Extract the (X, Y) coordinate from the center of the cell holding the provided text.  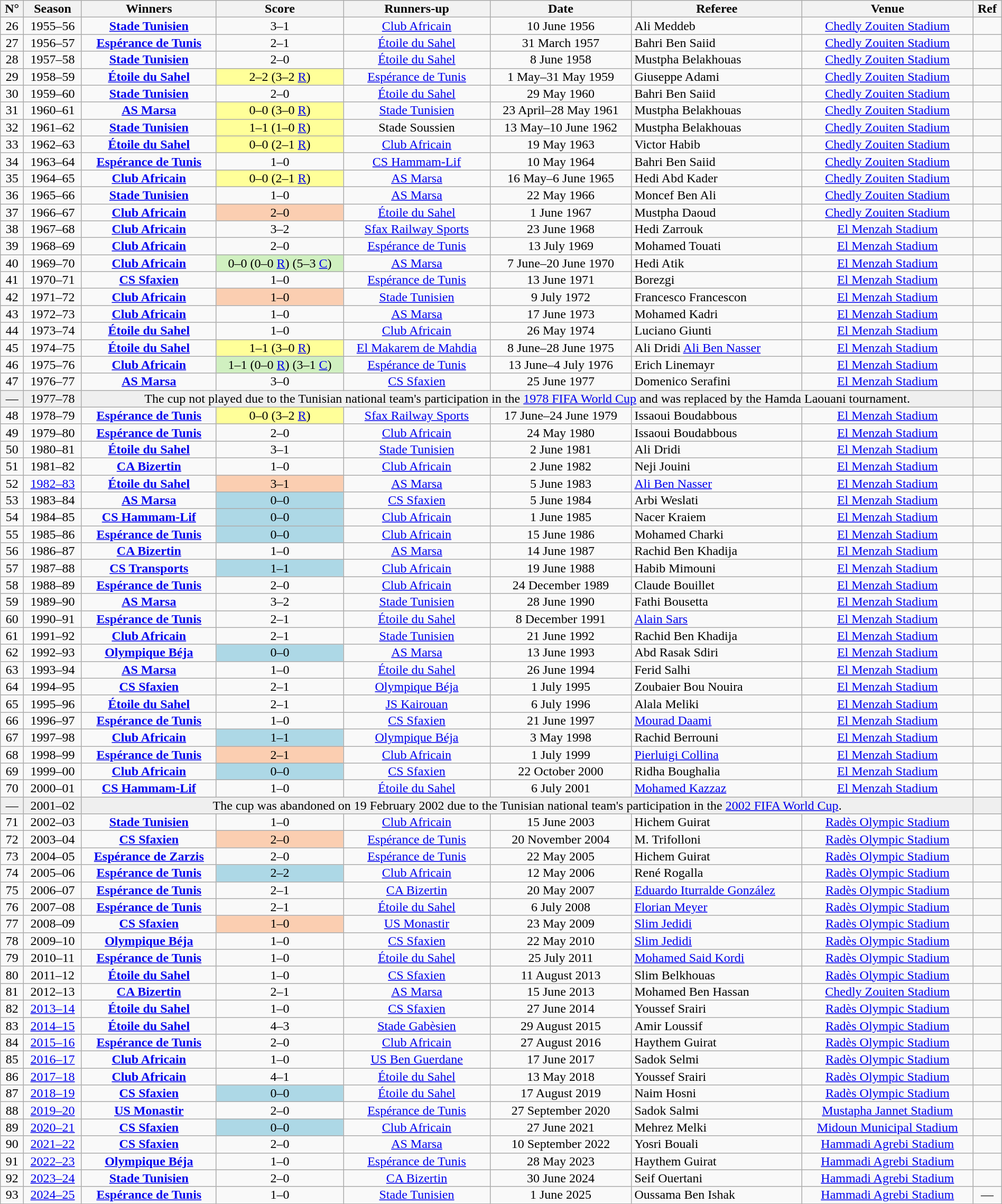
1983–84 (53, 501)
76 (12, 907)
8 June–28 June 1975 (561, 348)
1 July 1999 (561, 755)
2010–11 (53, 958)
2016–17 (53, 1060)
Pierluigi Collina (717, 755)
46 (12, 365)
Francesco Francescon (717, 297)
8 December 1991 (561, 619)
1994–95 (53, 687)
57 (12, 568)
29 May 1960 (561, 94)
70 (12, 789)
The cup was abandoned on 19 February 2002 due to the Tunisian national team's participation in the 2002 FIFA World Cup. (527, 805)
56 (12, 551)
Ali Ben Nasser (717, 483)
Domenico Serafini (717, 382)
1987–88 (53, 568)
1999–00 (53, 772)
1998–99 (53, 755)
2018–19 (53, 1094)
20 May 2007 (561, 890)
Claude Bouillet (717, 585)
12 May 2006 (561, 873)
22 May 2010 (561, 941)
86 (12, 1077)
Moncef Ben Ali (717, 195)
2014–15 (53, 1025)
1965–66 (53, 195)
Luciano Giunti (717, 331)
1958–59 (53, 77)
66 (12, 720)
29 August 2015 (561, 1025)
26 (12, 26)
1972–73 (53, 314)
13 July 1969 (561, 246)
79 (12, 958)
53 (12, 501)
1970–71 (53, 280)
Slim Belkhouas (717, 975)
1976–77 (53, 382)
2021–22 (53, 1144)
0–0 (3–2 R) (280, 415)
1997–98 (53, 737)
37 (12, 212)
26 June 1994 (561, 670)
3 May 1998 (561, 737)
8 June 1958 (561, 60)
1956–57 (53, 43)
M. Trifolloni (717, 839)
17 June 2017 (561, 1060)
2012–13 (53, 992)
11 August 2013 (561, 975)
2 June 1982 (561, 466)
19 May 1963 (561, 144)
1 June 1967 (561, 212)
2002–03 (53, 822)
1995–96 (53, 703)
13 May 2018 (561, 1077)
55 (12, 534)
7 June–20 June 1970 (561, 263)
72 (12, 839)
78 (12, 941)
45 (12, 348)
1–1 (3–0 R) (280, 348)
Mourad Daami (717, 720)
51 (12, 466)
2020–21 (53, 1127)
Runners-up (416, 9)
61 (12, 636)
58 (12, 585)
80 (12, 975)
1–1 (0–0 R) (3–1 C) (280, 365)
4–3 (280, 1025)
1975–76 (53, 365)
59 (12, 602)
23 May 2009 (561, 924)
Date (561, 9)
1955–56 (53, 26)
Ferid Salhi (717, 670)
10 June 1956 (561, 26)
1981–82 (53, 466)
René Rogalla (717, 873)
Referee (717, 9)
1979–80 (53, 432)
1967–68 (53, 229)
36 (12, 195)
1978–79 (53, 415)
Nacer Kraiem (717, 517)
1–1 (1–0 R) (280, 127)
83 (12, 1025)
71 (12, 822)
69 (12, 772)
2008–09 (53, 924)
20 November 2004 (561, 839)
5 June 1983 (561, 483)
65 (12, 703)
29 (12, 77)
1959–60 (53, 94)
1957–58 (53, 60)
Giuseppe Adami (717, 77)
1966–67 (53, 212)
Oussama Ben Ishak (717, 1195)
Mohamed Touati (717, 246)
82 (12, 1008)
2009–10 (53, 941)
Sadok Salmi (717, 1110)
Mohamed Kazzaz (717, 789)
35 (12, 178)
16 May–6 June 1965 (561, 178)
17 June–24 June 1979 (561, 415)
13 June 1993 (561, 653)
1984–85 (53, 517)
1961–62 (53, 127)
Florian Meyer (717, 907)
44 (12, 331)
74 (12, 873)
1973–74 (53, 331)
Score (280, 9)
2015–16 (53, 1043)
1980–81 (53, 449)
91 (12, 1161)
Ref (987, 9)
22 May 2005 (561, 856)
Season (53, 9)
28 May 2023 (561, 1161)
17 June 1973 (561, 314)
22 May 1966 (561, 195)
26 May 1974 (561, 331)
JS Kairouan (416, 703)
62 (12, 653)
Stade Gabèsien (416, 1025)
Ali Meddeb (717, 26)
Zoubaier Bou Nouira (717, 687)
22 October 2000 (561, 772)
6 July 1996 (561, 703)
63 (12, 670)
2019–20 (53, 1110)
6 July 2008 (561, 907)
Rachid Berrouni (717, 737)
15 June 1986 (561, 534)
1992–93 (53, 653)
23 April–28 May 1961 (561, 110)
14 June 1987 (561, 551)
88 (12, 1110)
27 (12, 43)
Hedi Abd Kader (717, 178)
2004–05 (53, 856)
Naim Hosni (717, 1094)
1993–94 (53, 670)
Espérance de Zarzis (149, 856)
Eduardo Iturralde González (717, 890)
2007–08 (53, 907)
50 (12, 449)
89 (12, 1127)
21 June 1992 (561, 636)
3–0 (280, 382)
42 (12, 297)
2005–06 (53, 873)
27 June 2014 (561, 1008)
4–1 (280, 1077)
38 (12, 229)
1964–65 (53, 178)
49 (12, 432)
1971–72 (53, 297)
Mohamed Kadri (717, 314)
1968–69 (53, 246)
Victor Habib (717, 144)
17 August 2019 (561, 1094)
85 (12, 1060)
2022–23 (53, 1161)
33 (12, 144)
El Makarem de Mahdia (416, 348)
92 (12, 1178)
Amir Loussif (717, 1025)
27 June 2021 (561, 1127)
1969–70 (53, 263)
1974–75 (53, 348)
Ali Dridi Ali Ben Nasser (717, 348)
Alala Meliki (717, 703)
Stade Soussien (416, 127)
Mustapha Jannet Stadium (888, 1110)
48 (12, 415)
32 (12, 127)
28 (12, 60)
1982–83 (53, 483)
75 (12, 890)
Sadok Selmi (717, 1060)
2013–14 (53, 1008)
Hedi Atik (717, 263)
Hedi Zarrouk (717, 229)
1996–97 (53, 720)
1977–78 (53, 399)
Fathi Bousetta (717, 602)
13 June–4 July 1976 (561, 365)
Mehrez Melki (717, 1127)
1960–61 (53, 110)
19 June 1988 (561, 568)
81 (12, 992)
Mustpha Daoud (717, 212)
93 (12, 1195)
23 June 1968 (561, 229)
1986–87 (53, 551)
2024–25 (53, 1195)
9 July 1972 (561, 297)
21 June 1997 (561, 720)
1988–89 (53, 585)
30 June 2024 (561, 1178)
13 May–10 June 1962 (561, 127)
1 May–31 May 1959 (561, 77)
Mohamed Ben Hassan (717, 992)
1 July 1995 (561, 687)
54 (12, 517)
24 May 1980 (561, 432)
1991–92 (53, 636)
Alain Sars (717, 619)
The cup not played due to the Tunisian national team's participation in the 1978 FIFA World Cup and was replaced by the Hamda Laouani tournament. (527, 399)
Habib Mimouni (717, 568)
25 June 1977 (561, 382)
28 June 1990 (561, 602)
5 June 1984 (561, 501)
43 (12, 314)
73 (12, 856)
Arbi Weslati (717, 501)
6 July 2001 (561, 789)
15 June 2013 (561, 992)
1 June 2025 (561, 1195)
13 June 1971 (561, 280)
N° (12, 9)
24 December 1989 (561, 585)
84 (12, 1043)
2–2 (280, 873)
0–0 (0–0 R) (5–3 C) (280, 263)
15 June 2003 (561, 822)
2023–24 (53, 1178)
Neji Jouini (717, 466)
10 September 2022 (561, 1144)
Yosri Bouali (717, 1144)
47 (12, 382)
2006–07 (53, 890)
Seif Ouertani (717, 1178)
0–0 (3–0 R) (280, 110)
34 (12, 161)
90 (12, 1144)
2017–18 (53, 1077)
CS Transports (149, 568)
1985–86 (53, 534)
27 August 2016 (561, 1043)
Ridha Boughalia (717, 772)
Borezgi (717, 280)
77 (12, 924)
2011–12 (53, 975)
39 (12, 246)
Midoun Municipal Stadium (888, 1127)
Winners (149, 9)
Mohamed Said Kordi (717, 958)
41 (12, 280)
2–2 (3–2 R) (280, 77)
10 May 1964 (561, 161)
Mohamed Charki (717, 534)
2003–04 (53, 839)
Ali Dridi (717, 449)
Abd Rasak Sdiri (717, 653)
2000–01 (53, 789)
Erich Linemayr (717, 365)
31 (12, 110)
2 June 1981 (561, 449)
87 (12, 1094)
2001–02 (53, 805)
40 (12, 263)
64 (12, 687)
1990–91 (53, 619)
68 (12, 755)
67 (12, 737)
Venue (888, 9)
1962–63 (53, 144)
1963–64 (53, 161)
1989–90 (53, 602)
25 July 2011 (561, 958)
60 (12, 619)
31 March 1957 (561, 43)
52 (12, 483)
US Ben Guerdane (416, 1060)
27 September 2020 (561, 1110)
1 June 1985 (561, 517)
30 (12, 94)
